From the cell containing the given text, extract its center point as (x, y) coordinate. 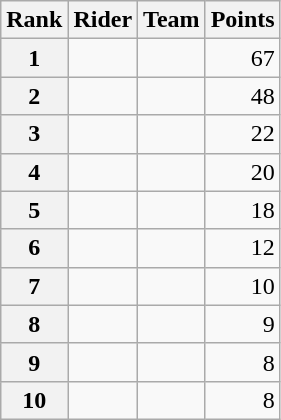
18 (242, 210)
7 (34, 286)
20 (242, 172)
Team (172, 20)
Rank (34, 20)
3 (34, 134)
2 (34, 96)
5 (34, 210)
Points (242, 20)
4 (34, 172)
22 (242, 134)
12 (242, 248)
Rider (103, 20)
67 (242, 58)
6 (34, 248)
1 (34, 58)
48 (242, 96)
